Output the (X, Y) coordinate of the center of the cell containing the given text.  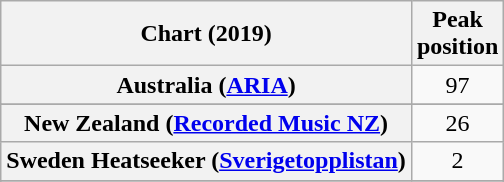
26 (457, 123)
Australia (ARIA) (206, 85)
New Zealand (Recorded Music NZ) (206, 123)
Chart (2019) (206, 34)
97 (457, 85)
Sweden Heatseeker (Sverigetopplistan) (206, 161)
Peakposition (457, 34)
2 (457, 161)
